Detect which cell encompasses the target text, then output its (X, Y) center coordinate. 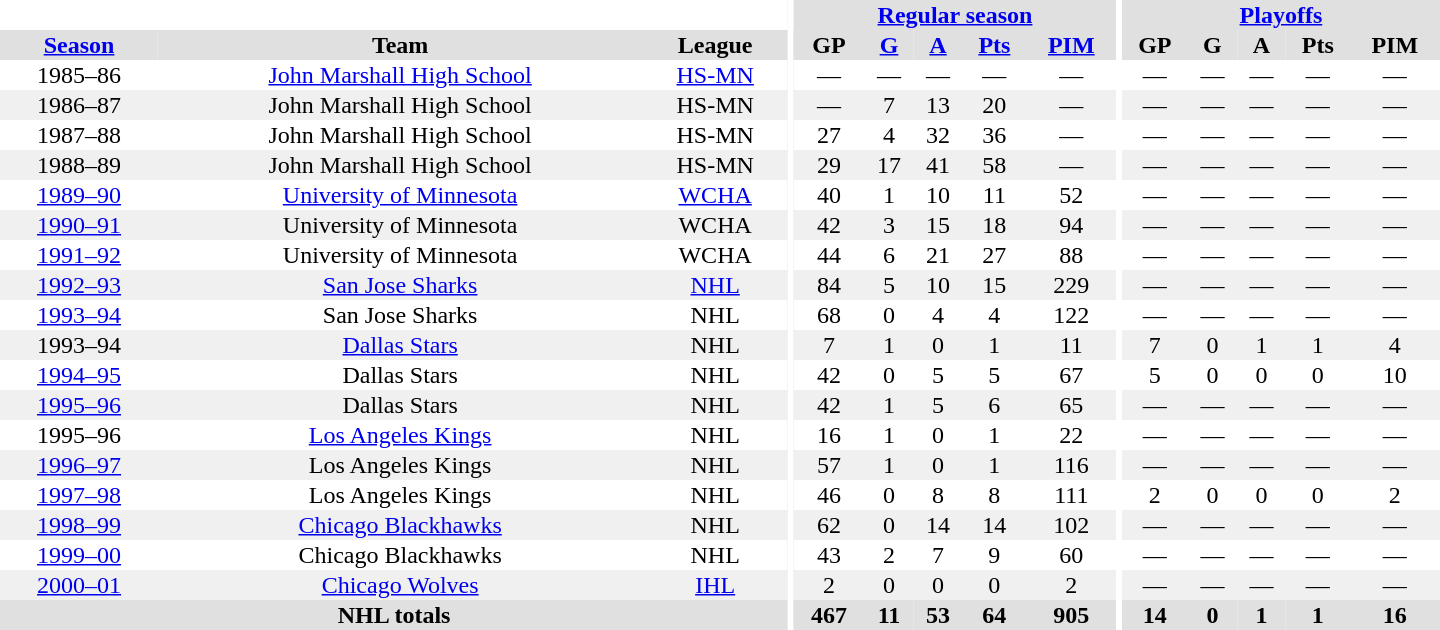
62 (830, 525)
League (715, 45)
53 (938, 615)
3 (888, 225)
1998–99 (79, 525)
21 (938, 255)
84 (830, 285)
9 (995, 555)
65 (1071, 405)
467 (830, 615)
13 (938, 105)
44 (830, 255)
122 (1071, 315)
NHL totals (394, 615)
22 (1071, 435)
1990–91 (79, 225)
Team (400, 45)
229 (1071, 285)
1986–87 (79, 105)
20 (995, 105)
2000–01 (79, 585)
36 (995, 135)
1997–98 (79, 495)
IHL (715, 585)
Chicago Wolves (400, 585)
905 (1071, 615)
60 (1071, 555)
Season (79, 45)
52 (1071, 195)
1996–97 (79, 465)
88 (1071, 255)
43 (830, 555)
32 (938, 135)
46 (830, 495)
116 (1071, 465)
Regular season (956, 15)
17 (888, 165)
18 (995, 225)
1985–86 (79, 75)
1994–95 (79, 375)
40 (830, 195)
57 (830, 465)
1987–88 (79, 135)
64 (995, 615)
67 (1071, 375)
102 (1071, 525)
Playoffs (1281, 15)
1991–92 (79, 255)
1988–89 (79, 165)
29 (830, 165)
94 (1071, 225)
68 (830, 315)
1992–93 (79, 285)
111 (1071, 495)
1989–90 (79, 195)
41 (938, 165)
58 (995, 165)
1999–00 (79, 555)
